Find where the given text appears and provide that cell's center as (x, y) coordinate. 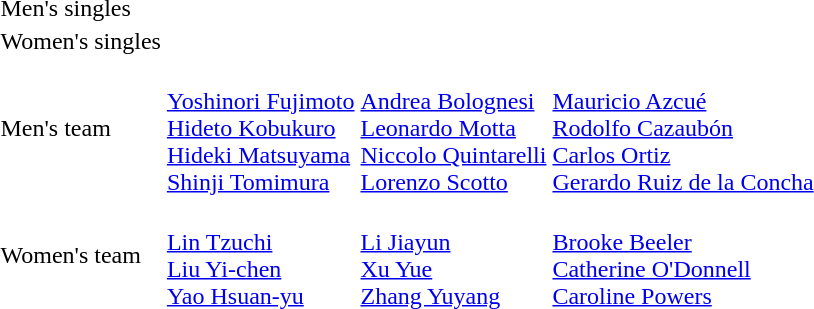
Andrea BolognesiLeonardo MottaNiccolo QuintarelliLorenzo Scotto (454, 128)
Yoshinori FujimotoHideto KobukuroHideki MatsuyamaShinji Tomimura (260, 128)
